Capture the cell that displays the provided text and extract its [X, Y] central coordinate. 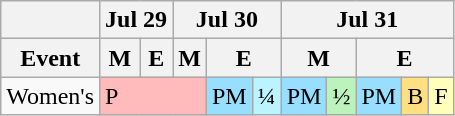
½ [342, 96]
Women's [50, 96]
P [154, 96]
Jul 30 [228, 20]
Jul 29 [136, 20]
¼ [266, 96]
Event [50, 58]
F [441, 96]
Jul 31 [367, 20]
B [416, 96]
